Locate the cell with the specified text and output its (X, Y) center coordinate. 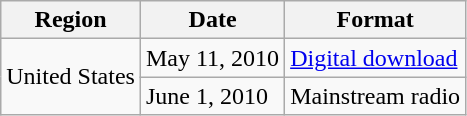
Mainstream radio (376, 96)
Digital download (376, 58)
Format (376, 20)
Date (212, 20)
Region (71, 20)
May 11, 2010 (212, 58)
June 1, 2010 (212, 96)
United States (71, 77)
